Identify which cell holds the provided text, then report its [x, y] central coordinate. 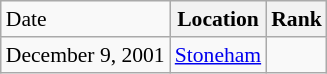
December 9, 2001 [86, 55]
Stoneham [218, 55]
Location [218, 19]
Date [86, 19]
Rank [296, 19]
